Return the [X, Y] coordinate for the center point of the cell that contains the specified text.  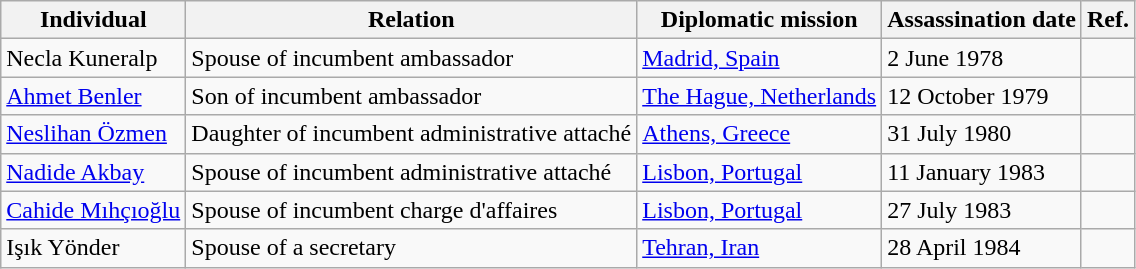
Tehran, Iran [760, 248]
Relation [412, 20]
Individual [94, 20]
Nadide Akbay [94, 172]
Assassination date [982, 20]
28 April 1984 [982, 248]
Spouse of a secretary [412, 248]
31 July 1980 [982, 134]
27 July 1983 [982, 210]
Spouse of incumbent charge d'affaires [412, 210]
The Hague, Netherlands [760, 96]
12 October 1979 [982, 96]
Neslihan Özmen [94, 134]
Spouse of incumbent administrative attaché [412, 172]
11 January 1983 [982, 172]
Cahide Mıhçıoğlu [94, 210]
Diplomatic mission [760, 20]
Daughter of incumbent administrative attaché [412, 134]
Necla Kuneralp [94, 58]
Spouse of incumbent ambassador [412, 58]
Ahmet Benler [94, 96]
2 June 1978 [982, 58]
Son of incumbent ambassador [412, 96]
Işık Yönder [94, 248]
Athens, Greece [760, 134]
Ref. [1108, 20]
Madrid, Spain [760, 58]
